Output the (X, Y) coordinate of the center of the cell containing the given text.  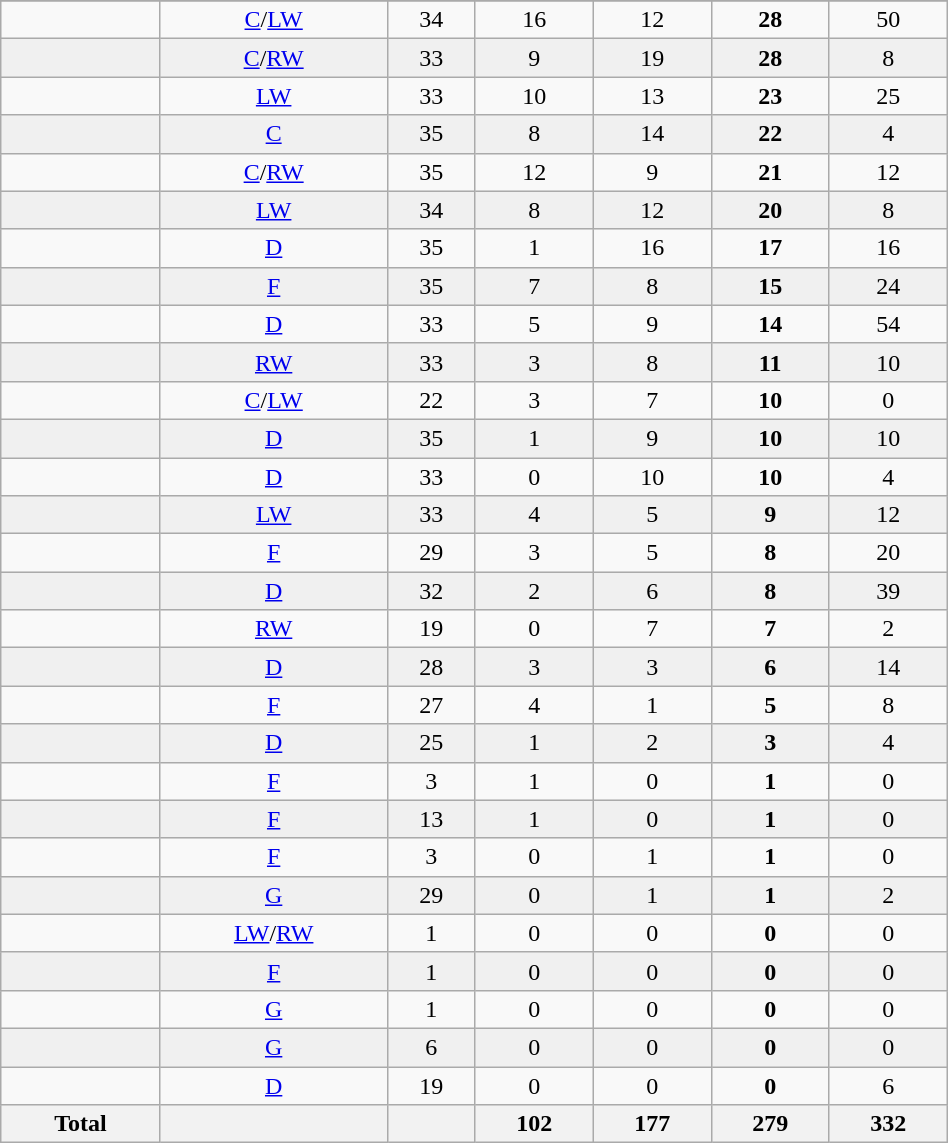
C (274, 134)
21 (770, 172)
Total (80, 1124)
11 (770, 362)
15 (770, 286)
23 (770, 96)
24 (888, 286)
177 (652, 1124)
102 (534, 1124)
17 (770, 248)
279 (770, 1124)
332 (888, 1124)
50 (888, 20)
32 (431, 591)
39 (888, 591)
LW/RW (274, 933)
54 (888, 324)
27 (431, 705)
